From the cell containing the given text, extract its center point as [x, y] coordinate. 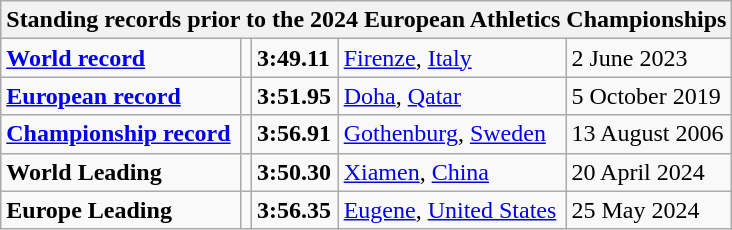
Gothenburg, Sweden [452, 134]
3:56.35 [296, 210]
Eugene, United States [452, 210]
World record [121, 58]
3:50.30 [296, 172]
20 April 2024 [649, 172]
5 October 2019 [649, 96]
Doha, Qatar [452, 96]
Firenze, Italy [452, 58]
25 May 2024 [649, 210]
3:51.95 [296, 96]
Championship record [121, 134]
World Leading [121, 172]
3:49.11 [296, 58]
Standing records prior to the 2024 European Athletics Championships [366, 20]
13 August 2006 [649, 134]
3:56.91 [296, 134]
2 June 2023 [649, 58]
Xiamen, China [452, 172]
European record [121, 96]
Europe Leading [121, 210]
